Search for the cell housing the specified text and yield its [X, Y] center coordinate. 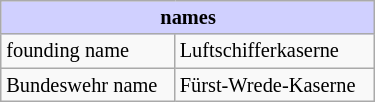
Bundeswehr name [88, 85]
Fürst-Wrede-Kaserne [275, 85]
names [188, 18]
founding name [88, 51]
Luftschifferkaserne [275, 51]
